Search for the cell housing the specified text and yield its (x, y) center coordinate. 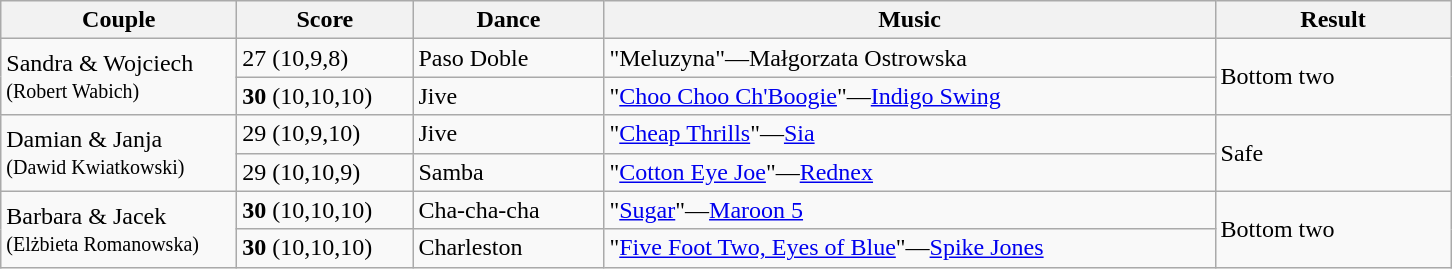
27 (10,9,8) (325, 58)
Dance (508, 20)
Safe (1333, 153)
"Choo Choo Ch'Boogie"—Indigo Swing (910, 96)
Music (910, 20)
29 (10,10,9) (325, 172)
Cha-cha-cha (508, 210)
Damian & Janja(Dawid Kwiatkowski) (119, 153)
Result (1333, 20)
29 (10,9,10) (325, 134)
Couple (119, 20)
Barbara & Jacek(Elżbieta Romanowska) (119, 229)
Sandra & Wojciech(Robert Wabich) (119, 77)
"Meluzyna"—Małgorzata Ostrowska (910, 58)
Paso Doble (508, 58)
Charleston (508, 248)
"Cotton Eye Joe"—Rednex (910, 172)
Samba (508, 172)
"Sugar"—Maroon 5 (910, 210)
"Cheap Thrills"—Sia (910, 134)
Score (325, 20)
"Five Foot Two, Eyes of Blue"—Spike Jones (910, 248)
